Return the [X, Y] coordinate for the center point of the cell that contains the specified text.  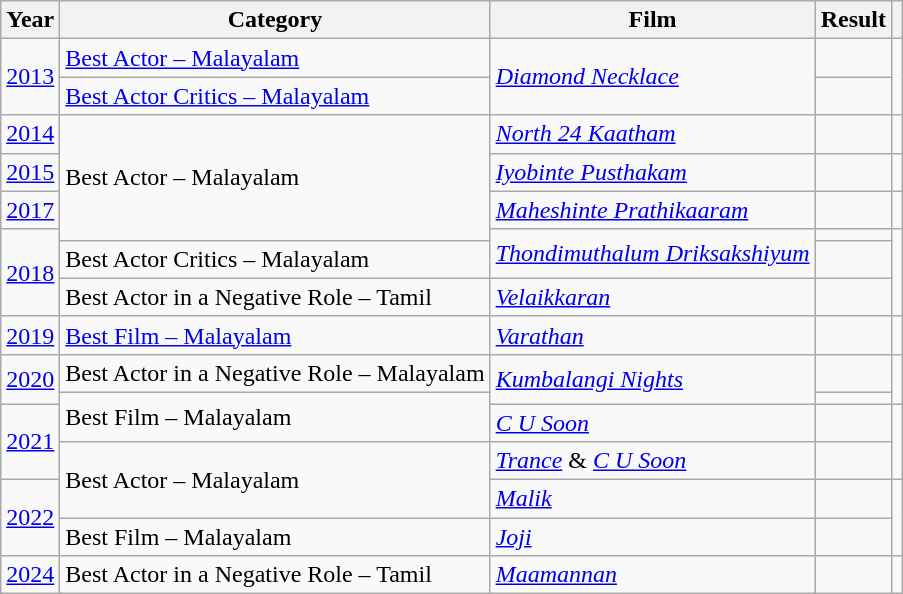
2024 [30, 575]
Malik [652, 499]
Result [853, 20]
2021 [30, 442]
Trance & C U Soon [652, 461]
2015 [30, 172]
2014 [30, 134]
2019 [30, 335]
2018 [30, 272]
Joji [652, 537]
2020 [30, 378]
2017 [30, 210]
Thondimuthalum Driksakshiyum [652, 254]
Kumbalangi Nights [652, 378]
Film [652, 20]
Iyobinte Pusthakam [652, 172]
Best Actor in a Negative Role – Malayalam [275, 373]
North 24 Kaatham [652, 134]
2022 [30, 518]
Category [275, 20]
Varathan [652, 335]
C U Soon [652, 423]
Velaikkaran [652, 297]
2013 [30, 77]
Year [30, 20]
Maamannan [652, 575]
Maheshinte Prathikaaram [652, 210]
Diamond Necklace [652, 77]
